From the cell containing the given text, extract its center point as [X, Y] coordinate. 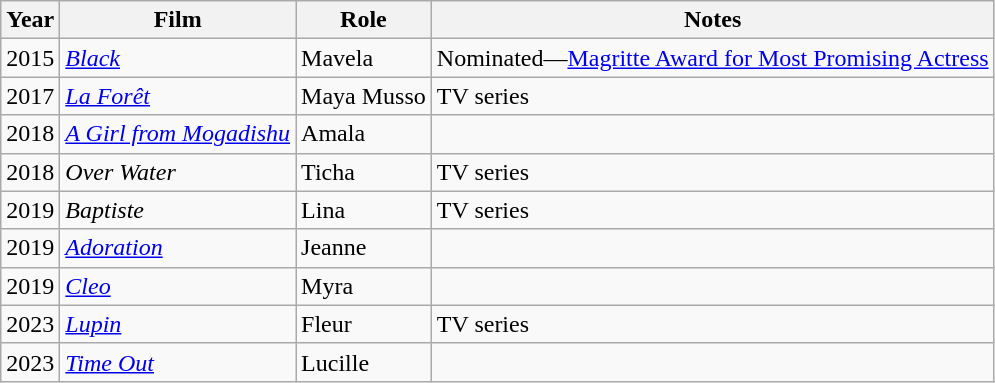
Over Water [178, 172]
Adoration [178, 248]
2015 [30, 58]
Maya Musso [364, 96]
Black [178, 58]
Year [30, 20]
Nominated—Magritte Award for Most Promising Actress [712, 58]
La Forêt [178, 96]
Mavela [364, 58]
Time Out [178, 362]
2017 [30, 96]
Ticha [364, 172]
Jeanne [364, 248]
Role [364, 20]
Baptiste [178, 210]
Notes [712, 20]
Fleur [364, 324]
A Girl from Mogadishu [178, 134]
Film [178, 20]
Amala [364, 134]
Myra [364, 286]
Lina [364, 210]
Lucille [364, 362]
Cleo [178, 286]
Lupin [178, 324]
